Detect which cell encompasses the target text, then output its (X, Y) center coordinate. 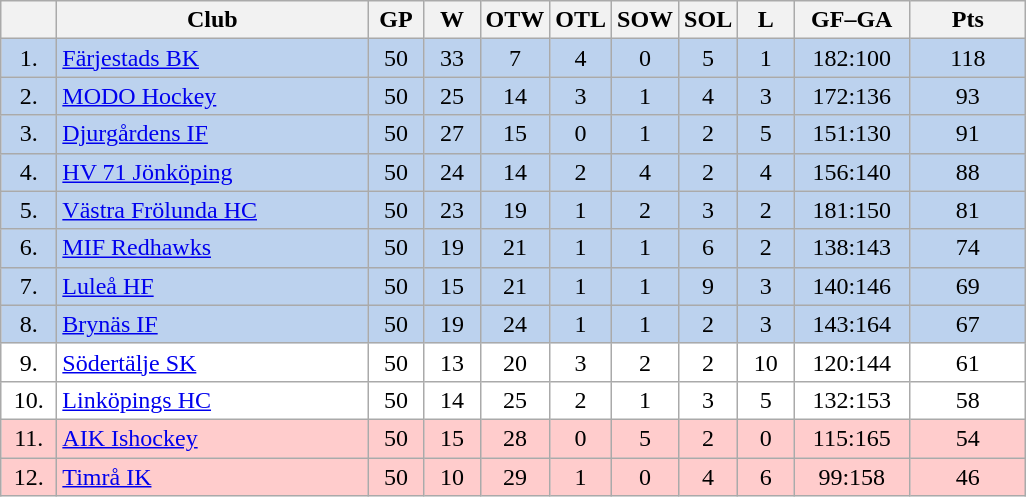
Timrå IK (212, 477)
156:140 (852, 172)
120:144 (852, 362)
GF–GA (852, 20)
5. (29, 210)
91 (968, 134)
8. (29, 324)
10. (29, 400)
12. (29, 477)
181:150 (852, 210)
143:164 (852, 324)
23 (452, 210)
SOL (708, 20)
54 (968, 438)
OTW (515, 20)
Luleå HF (212, 286)
58 (968, 400)
Västra Frölunda HC (212, 210)
67 (968, 324)
3. (29, 134)
61 (968, 362)
6. (29, 248)
Färjestads BK (212, 58)
28 (515, 438)
Södertälje SK (212, 362)
MODO Hockey (212, 96)
46 (968, 477)
140:146 (852, 286)
115:165 (852, 438)
Pts (968, 20)
20 (515, 362)
9. (29, 362)
182:100 (852, 58)
27 (452, 134)
Club (212, 20)
AIK Ishockey (212, 438)
33 (452, 58)
118 (968, 58)
69 (968, 286)
L (766, 20)
29 (515, 477)
Brynäs IF (212, 324)
132:153 (852, 400)
7. (29, 286)
7 (515, 58)
74 (968, 248)
MIF Redhawks (212, 248)
13 (452, 362)
11. (29, 438)
4. (29, 172)
Djurgårdens IF (212, 134)
81 (968, 210)
9 (708, 286)
W (452, 20)
HV 71 Jönköping (212, 172)
SOW (646, 20)
172:136 (852, 96)
99:158 (852, 477)
138:143 (852, 248)
1. (29, 58)
Linköpings HC (212, 400)
151:130 (852, 134)
93 (968, 96)
88 (968, 172)
OTL (581, 20)
2. (29, 96)
GP (396, 20)
